Pinpoint the cell where the given text exists, returning its (X, Y) midpoint coordinate. 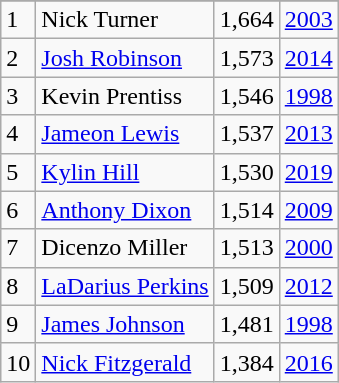
2019 (308, 172)
1,573 (246, 58)
1,537 (246, 134)
1,481 (246, 324)
2012 (308, 286)
2009 (308, 210)
1,530 (246, 172)
2016 (308, 362)
1,514 (246, 210)
LaDarius Perkins (125, 286)
Dicenzo Miller (125, 248)
Kevin Prentiss (125, 96)
3 (18, 96)
Nick Turner (125, 20)
Anthony Dixon (125, 210)
Josh Robinson (125, 58)
2013 (308, 134)
2 (18, 58)
8 (18, 286)
Nick Fitzgerald (125, 362)
1,513 (246, 248)
7 (18, 248)
1,664 (246, 20)
1 (18, 20)
4 (18, 134)
1,509 (246, 286)
Kylin Hill (125, 172)
Jameon Lewis (125, 134)
2014 (308, 58)
2003 (308, 20)
5 (18, 172)
6 (18, 210)
2000 (308, 248)
9 (18, 324)
1,384 (246, 362)
1,546 (246, 96)
10 (18, 362)
James Johnson (125, 324)
